Return the (x, y) coordinate for the center point of the cell that contains the specified text.  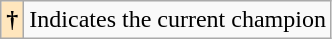
Indicates the current champion (178, 20)
† (12, 20)
